Search for the cell housing the specified text and yield its (x, y) center coordinate. 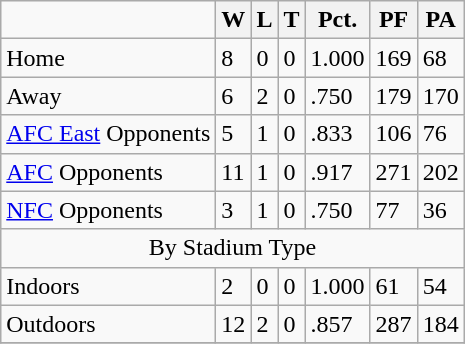
Indoors (108, 286)
3 (234, 210)
106 (394, 134)
Outdoors (108, 324)
.857 (338, 324)
8 (234, 58)
5 (234, 134)
W (234, 20)
36 (440, 210)
76 (440, 134)
170 (440, 96)
77 (394, 210)
.833 (338, 134)
PA (440, 20)
202 (440, 172)
Away (108, 96)
Pct. (338, 20)
287 (394, 324)
AFC Opponents (108, 172)
6 (234, 96)
NFC Opponents (108, 210)
11 (234, 172)
68 (440, 58)
184 (440, 324)
169 (394, 58)
.917 (338, 172)
T (292, 20)
179 (394, 96)
AFC East Opponents (108, 134)
By Stadium Type (232, 248)
61 (394, 286)
PF (394, 20)
L (264, 20)
Home (108, 58)
271 (394, 172)
54 (440, 286)
12 (234, 324)
